Locate the cell with the specified text and output its (X, Y) center coordinate. 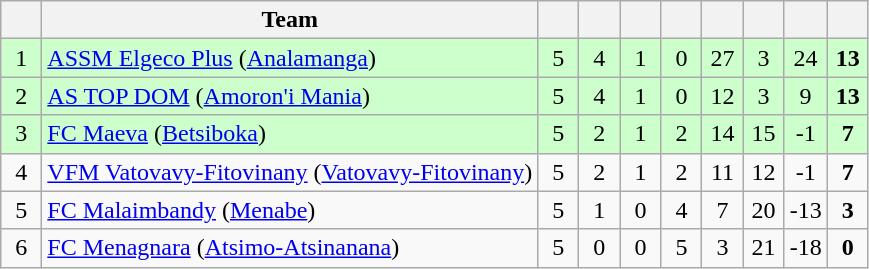
15 (764, 134)
6 (22, 248)
9 (806, 96)
-18 (806, 248)
24 (806, 58)
Team (290, 20)
FC Menagnara (Atsimo-Atsinanana) (290, 248)
FC Maeva (Betsiboka) (290, 134)
20 (764, 210)
21 (764, 248)
11 (722, 172)
-13 (806, 210)
ASSM Elgeco Plus (Analamanga) (290, 58)
14 (722, 134)
FC Malaimbandy (Menabe) (290, 210)
27 (722, 58)
AS TOP DOM (Amoron'i Mania) (290, 96)
VFM Vatovavy-Fitovinany (Vatovavy-Fitovinany) (290, 172)
